Identify which cell holds the provided text, then report its (x, y) central coordinate. 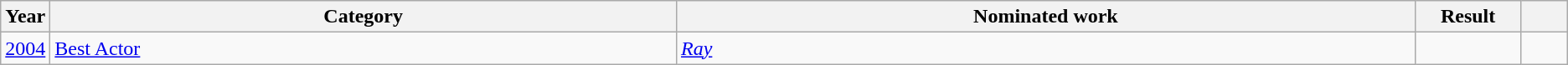
Best Actor (364, 48)
Result (1467, 17)
Year (25, 17)
2004 (25, 48)
Nominated work (1046, 17)
Ray (1046, 48)
Category (364, 17)
